For the text-containing cell, return its midpoint in (x, y) coordinate format. 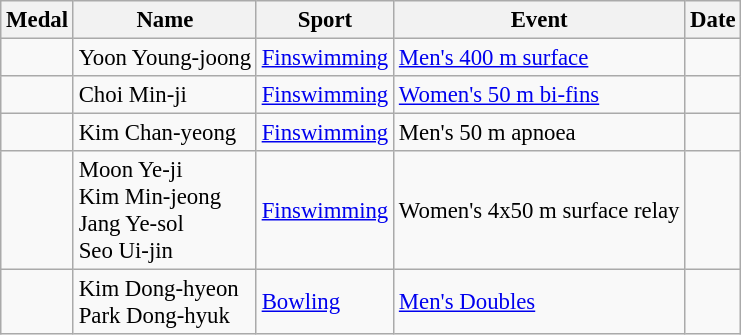
Event (540, 20)
Kim Dong-hyeonPark Dong-hyuk (164, 302)
Name (164, 20)
Women's 50 m bi-fins (540, 95)
Men's 400 m surface (540, 58)
Women's 4x50 m surface relay (540, 210)
Date (713, 20)
Kim Chan-yeong (164, 133)
Men's 50 m apnoea (540, 133)
Bowling (324, 302)
Medal (38, 20)
Yoon Young-joong (164, 58)
Moon Ye-jiKim Min-jeongJang Ye-solSeo Ui-jin (164, 210)
Sport (324, 20)
Choi Min-ji (164, 95)
Men's Doubles (540, 302)
